Find where the given text appears and provide that cell's center as [X, Y] coordinate. 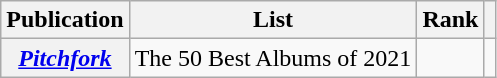
The 50 Best Albums of 2021 [273, 58]
Rank [450, 20]
Publication [65, 20]
List [273, 20]
Pitchfork [65, 58]
